Scan for the cell matching the given text and deliver its (x, y) coordinate at center. 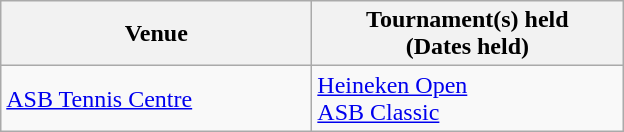
Venue (156, 34)
ASB Tennis Centre (156, 98)
Heineken OpenASB Classic (468, 98)
Tournament(s) held(Dates held) (468, 34)
